Determine the (X, Y) coordinate at the center of the cell enclosing the given text.  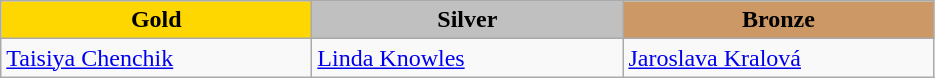
Bronze (778, 20)
Silver (468, 20)
Taisiya Chenchik (156, 58)
Gold (156, 20)
Linda Knowles (468, 58)
Jaroslava Kralová (778, 58)
